Pinpoint the cell where the given text exists, returning its [X, Y] midpoint coordinate. 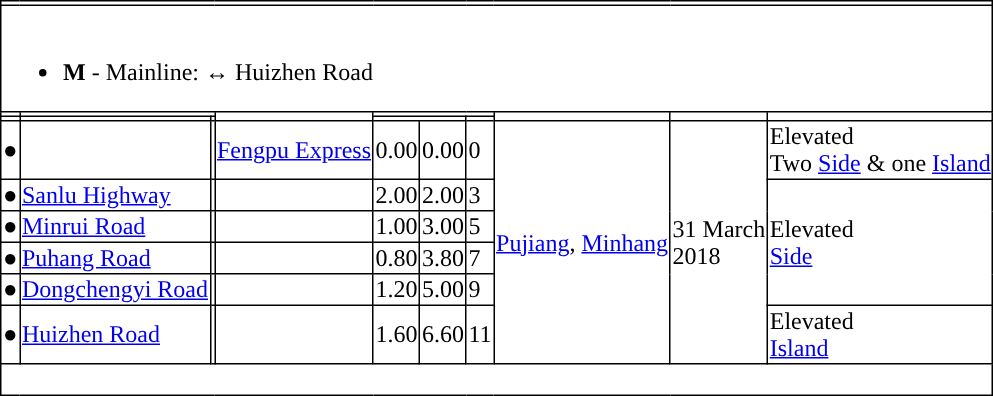
31 March 2018 [718, 242]
Fengpu Express [294, 150]
3.80 [443, 258]
M - Mainline: ↔ Huizhen Road [497, 58]
Sanlu Highway [115, 195]
9 [480, 290]
1.60 [396, 334]
Minrui Road [115, 227]
Pujiang, Minhang [582, 242]
0.80 [396, 258]
Dongchengyi Road [115, 290]
0 [480, 150]
5.00 [443, 290]
1.00 [396, 227]
11 [480, 334]
Elevated Two Side & one Island [880, 150]
Elevated Side [880, 242]
3.00 [443, 227]
3 [480, 195]
6.60 [443, 334]
Elevated Island [880, 334]
Puhang Road [115, 258]
1.20 [396, 290]
7 [480, 258]
Huizhen Road [115, 334]
5 [480, 227]
